Extract the (X, Y) coordinate from the center of the cell holding the provided text.  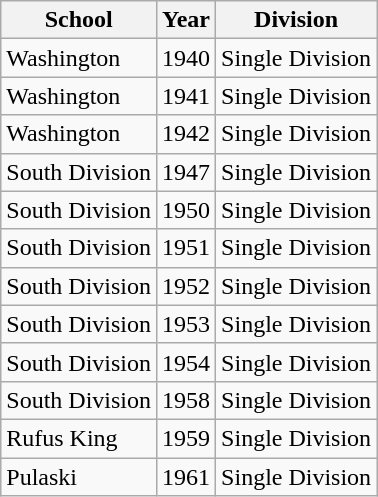
1953 (186, 324)
1961 (186, 477)
1951 (186, 248)
1958 (186, 400)
1947 (186, 172)
School (79, 20)
1952 (186, 286)
Pulaski (79, 477)
1941 (186, 96)
1950 (186, 210)
1959 (186, 438)
Year (186, 20)
1940 (186, 58)
1954 (186, 362)
Rufus King (79, 438)
Division (296, 20)
1942 (186, 134)
